Return the [X, Y] coordinate for the center point of the cell that contains the specified text.  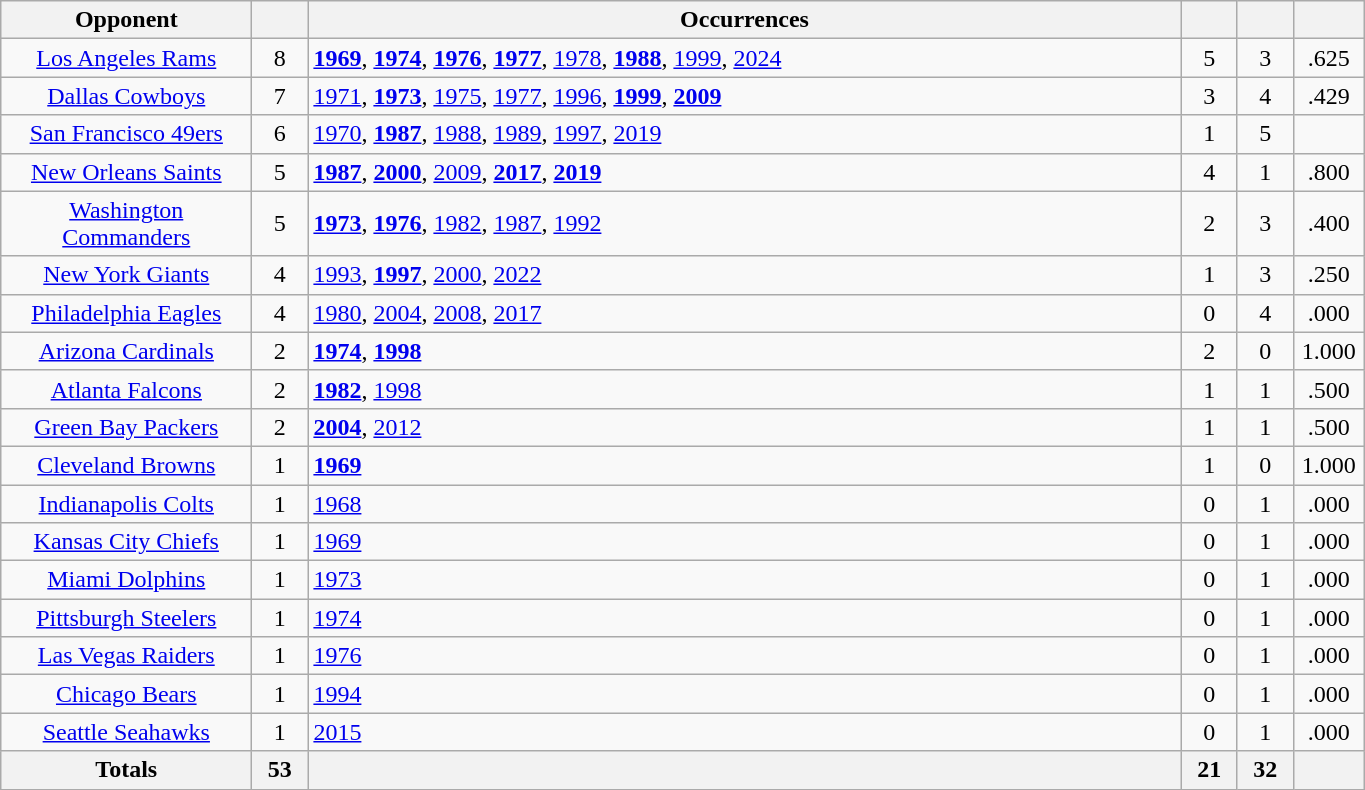
New Orleans Saints [126, 172]
Washington Commanders [126, 224]
2004, 2012 [744, 427]
1980, 2004, 2008, 2017 [744, 313]
6 [280, 134]
2015 [744, 732]
Indianapolis Colts [126, 503]
7 [280, 96]
Kansas City Chiefs [126, 542]
Occurrences [744, 20]
1969, 1974, 1976, 1977, 1978, 1988, 1999, 2024 [744, 58]
Miami Dolphins [126, 580]
1970, 1987, 1988, 1989, 1997, 2019 [744, 134]
1982, 1998 [744, 389]
Las Vegas Raiders [126, 656]
1971, 1973, 1975, 1977, 1996, 1999, 2009 [744, 96]
Los Angeles Rams [126, 58]
53 [280, 770]
Chicago Bears [126, 694]
Seattle Seahawks [126, 732]
1993, 1997, 2000, 2022 [744, 275]
Cleveland Browns [126, 465]
.625 [1328, 58]
.250 [1328, 275]
.400 [1328, 224]
Arizona Cardinals [126, 351]
1987, 2000, 2009, 2017, 2019 [744, 172]
Opponent [126, 20]
Totals [126, 770]
1974 [744, 618]
New York Giants [126, 275]
1974, 1998 [744, 351]
Dallas Cowboys [126, 96]
1976 [744, 656]
Pittsburgh Steelers [126, 618]
Philadelphia Eagles [126, 313]
Atlanta Falcons [126, 389]
1973 [744, 580]
1968 [744, 503]
Green Bay Packers [126, 427]
21 [1209, 770]
1973, 1976, 1982, 1987, 1992 [744, 224]
San Francisco 49ers [126, 134]
32 [1265, 770]
.429 [1328, 96]
1994 [744, 694]
8 [280, 58]
.800 [1328, 172]
